From the cell containing the given text, extract its center point as (X, Y) coordinate. 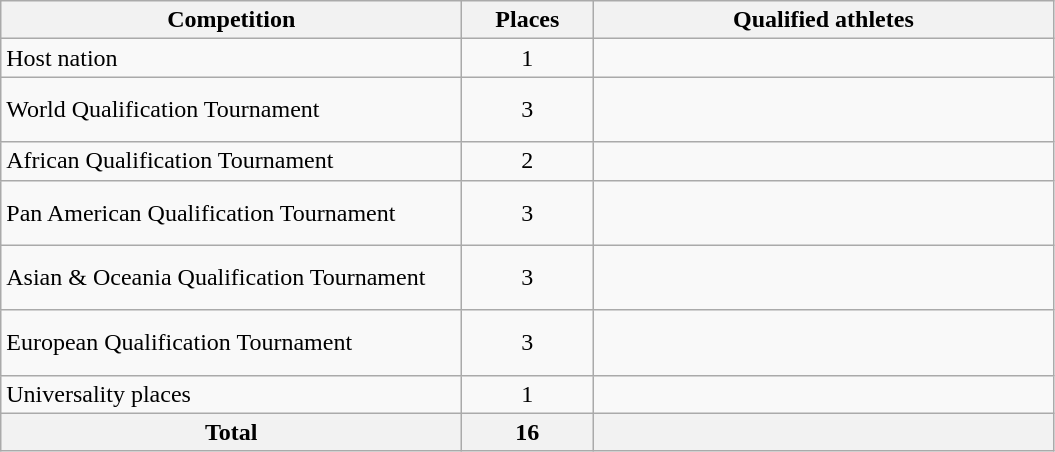
Places (528, 20)
Universality places (232, 394)
World Qualification Tournament (232, 110)
Pan American Qualification Tournament (232, 212)
Competition (232, 20)
2 (528, 161)
16 (528, 432)
Host nation (232, 58)
Asian & Oceania Qualification Tournament (232, 278)
European Qualification Tournament (232, 342)
Total (232, 432)
Qualified athletes (824, 20)
African Qualification Tournament (232, 161)
